Return the (x, y) coordinate for the center point of the cell that contains the specified text.  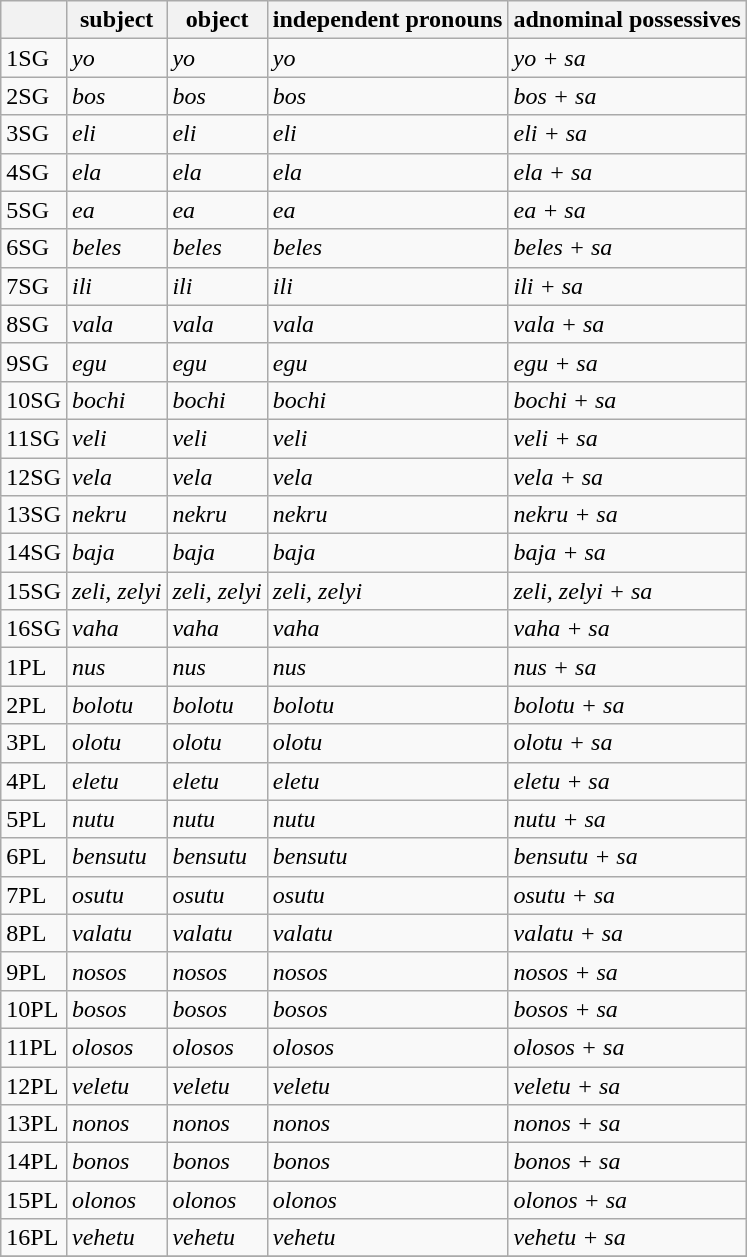
13PL (34, 1124)
1PL (34, 667)
12SG (34, 477)
olonos + sa (627, 1200)
ea + sa (627, 210)
veli + sa (627, 438)
zeli, zelyi + sa (627, 591)
8SG (34, 324)
16SG (34, 629)
vaha + sa (627, 629)
eli + sa (627, 134)
12PL (34, 1085)
bolotu + sa (627, 705)
14SG (34, 553)
ela + sa (627, 172)
nosos + sa (627, 971)
11SG (34, 438)
14PL (34, 1162)
bensutu + sa (627, 857)
veletu + sa (627, 1085)
10SG (34, 400)
9SG (34, 362)
vala + sa (627, 324)
9PL (34, 971)
object (217, 20)
independent pronouns (388, 20)
bochi + sa (627, 400)
5PL (34, 819)
valatu + sa (627, 933)
olotu + sa (627, 743)
11PL (34, 1047)
4SG (34, 172)
bos + sa (627, 96)
subject (116, 20)
3SG (34, 134)
13SG (34, 515)
1SG (34, 58)
adnominal possessives (627, 20)
yo + sa (627, 58)
3PL (34, 743)
beles + sa (627, 248)
7PL (34, 895)
bosos + sa (627, 1009)
7SG (34, 286)
vehetu + sa (627, 1238)
6PL (34, 857)
nonos + sa (627, 1124)
15PL (34, 1200)
5SG (34, 210)
15SG (34, 591)
ili + sa (627, 286)
vela + sa (627, 477)
2PL (34, 705)
6SG (34, 248)
egu + sa (627, 362)
10PL (34, 1009)
2SG (34, 96)
4PL (34, 781)
osutu + sa (627, 895)
16PL (34, 1238)
bonos + sa (627, 1162)
baja + sa (627, 553)
nekru + sa (627, 515)
olosos + sa (627, 1047)
8PL (34, 933)
eletu + sa (627, 781)
nus + sa (627, 667)
nutu + sa (627, 819)
